For the text-containing cell, return its midpoint in [x, y] coordinate format. 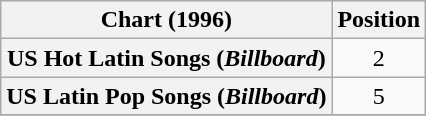
2 [379, 58]
5 [379, 96]
Position [379, 20]
Chart (1996) [166, 20]
US Latin Pop Songs (Billboard) [166, 96]
US Hot Latin Songs (Billboard) [166, 58]
